Determine the [x, y] coordinate at the center of the cell enclosing the given text.  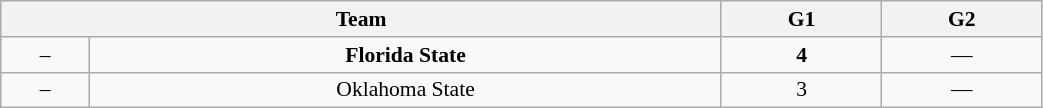
Oklahoma State [406, 90]
4 [801, 55]
G1 [801, 19]
Team [362, 19]
Florida State [406, 55]
3 [801, 90]
G2 [962, 19]
